Scan for the cell matching the given text and deliver its [X, Y] coordinate at center. 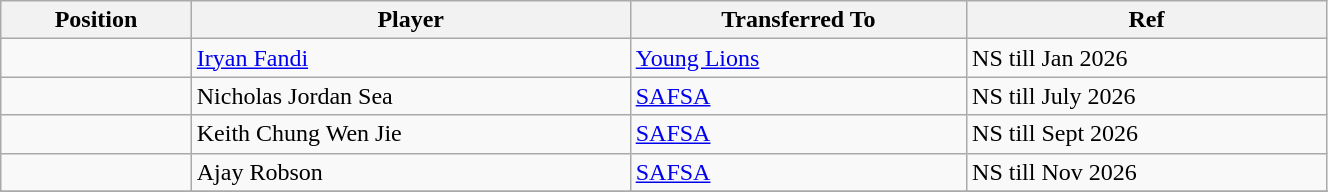
Ref [1147, 20]
Nicholas Jordan Sea [410, 96]
NS till Jan 2026 [1147, 58]
Iryan Fandi [410, 58]
NS till Nov 2026 [1147, 172]
Ajay Robson [410, 172]
Position [96, 20]
Player [410, 20]
Transferred To [798, 20]
Keith Chung Wen Jie [410, 134]
NS till July 2026 [1147, 96]
Young Lions [798, 58]
NS till Sept 2026 [1147, 134]
